Find where the given text appears and provide that cell's center as (X, Y) coordinate. 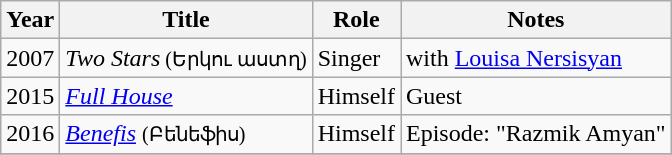
2007 (30, 58)
Title (186, 20)
Singer (356, 58)
2016 (30, 134)
Two Stars (Երկու աստղ) (186, 58)
Full House (186, 96)
2015 (30, 96)
with Louisa Nersisyan (536, 58)
Guest (536, 96)
Role (356, 20)
Notes (536, 20)
Year (30, 20)
Episode: "Razmik Amyan" (536, 134)
Benefis (Բենեֆիս) (186, 134)
